Identify which cell holds the provided text, then report its (x, y) central coordinate. 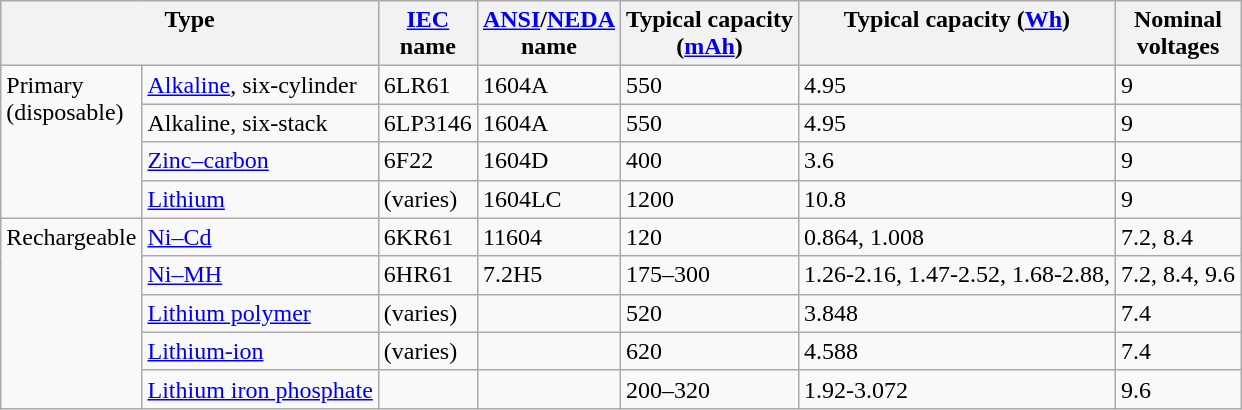
Zinc–carbon (260, 161)
1604LC (548, 199)
Nominalvoltages (1178, 34)
7.2H5 (548, 275)
Lithium (260, 199)
Rechargeable (72, 313)
620 (710, 351)
9.6 (1178, 389)
0.864, 1.008 (956, 237)
Lithium polymer (260, 313)
Typical capacity (Wh) (956, 34)
175–300 (710, 275)
6F22 (428, 161)
Typical capacity(mAh) (710, 34)
Type (190, 34)
ANSI/NEDAname (548, 34)
1.92-3.072 (956, 389)
4.588 (956, 351)
Ni–Cd (260, 237)
IECname (428, 34)
120 (710, 237)
Primary(disposable) (72, 142)
11604 (548, 237)
7.2, 8.4, 9.6 (1178, 275)
3.6 (956, 161)
6HR61 (428, 275)
1.26-2.16, 1.47-2.52, 1.68-2.88, (956, 275)
3.848 (956, 313)
6LR61 (428, 85)
Alkaline, six-cylinder (260, 85)
6KR61 (428, 237)
400 (710, 161)
6LP3146 (428, 123)
1200 (710, 199)
7.2, 8.4 (1178, 237)
Lithium iron phosphate (260, 389)
Ni–MH (260, 275)
200–320 (710, 389)
520 (710, 313)
1604D (548, 161)
Lithium-ion (260, 351)
Alkaline, six-stack (260, 123)
10.8 (956, 199)
